Pinpoint the cell where the given text exists, returning its (X, Y) midpoint coordinate. 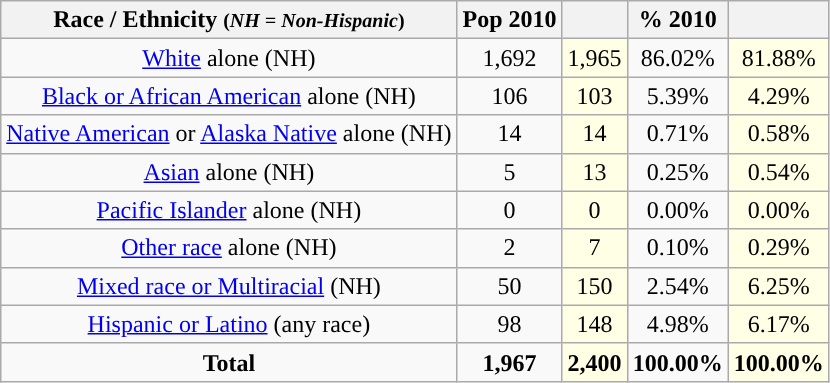
13 (594, 172)
98 (510, 324)
0.29% (778, 248)
Race / Ethnicity (NH = Non-Hispanic) (229, 20)
Other race alone (NH) (229, 248)
148 (594, 324)
1,692 (510, 58)
0.10% (678, 248)
1,965 (594, 58)
0.71% (678, 134)
0.54% (778, 172)
Pop 2010 (510, 20)
Native American or Alaska Native alone (NH) (229, 134)
6.17% (778, 324)
50 (510, 286)
4.98% (678, 324)
Pacific Islander alone (NH) (229, 210)
106 (510, 96)
Total (229, 362)
White alone (NH) (229, 58)
Hispanic or Latino (any race) (229, 324)
% 2010 (678, 20)
2,400 (594, 362)
4.29% (778, 96)
5 (510, 172)
Black or African American alone (NH) (229, 96)
7 (594, 248)
86.02% (678, 58)
Asian alone (NH) (229, 172)
1,967 (510, 362)
0.25% (678, 172)
81.88% (778, 58)
6.25% (778, 286)
103 (594, 96)
5.39% (678, 96)
2.54% (678, 286)
Mixed race or Multiracial (NH) (229, 286)
2 (510, 248)
0.58% (778, 134)
150 (594, 286)
